Find where the given text appears and provide that cell's center as [X, Y] coordinate. 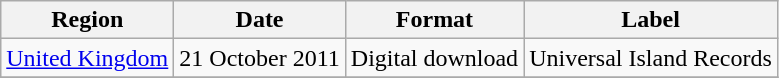
21 October 2011 [260, 58]
Format [434, 20]
Universal Island Records [651, 58]
Date [260, 20]
Digital download [434, 58]
Label [651, 20]
Region [88, 20]
United Kingdom [88, 58]
